Return the [X, Y] coordinate for the center point of the cell that contains the specified text.  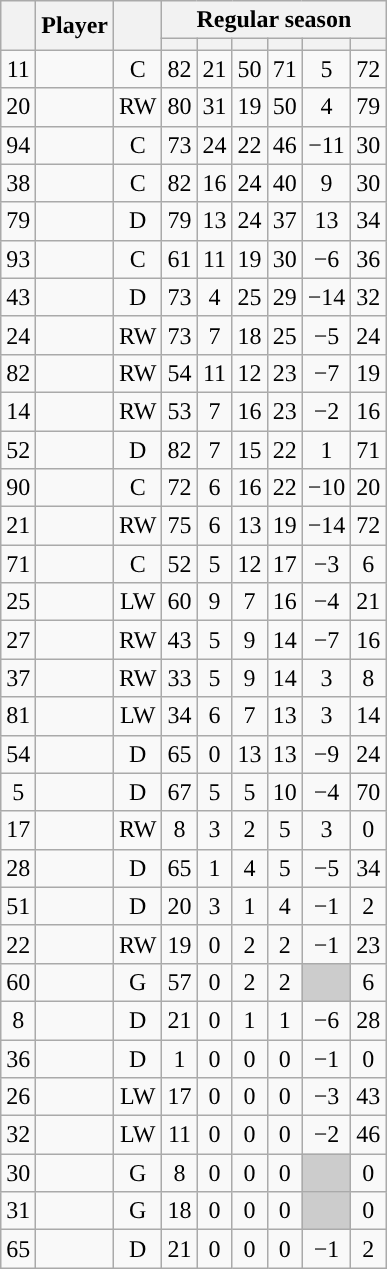
29 [284, 297]
80 [180, 107]
26 [18, 1097]
53 [180, 411]
Player [75, 26]
67 [180, 792]
75 [180, 526]
40 [284, 183]
10 [284, 792]
33 [180, 678]
93 [18, 259]
81 [18, 716]
94 [18, 145]
70 [368, 792]
90 [18, 488]
15 [250, 449]
27 [18, 640]
57 [180, 982]
−10 [326, 488]
Regular season [274, 20]
−11 [326, 145]
38 [18, 183]
51 [18, 906]
−9 [326, 754]
61 [180, 259]
